Locate the cell with the specified text and output its (x, y) center coordinate. 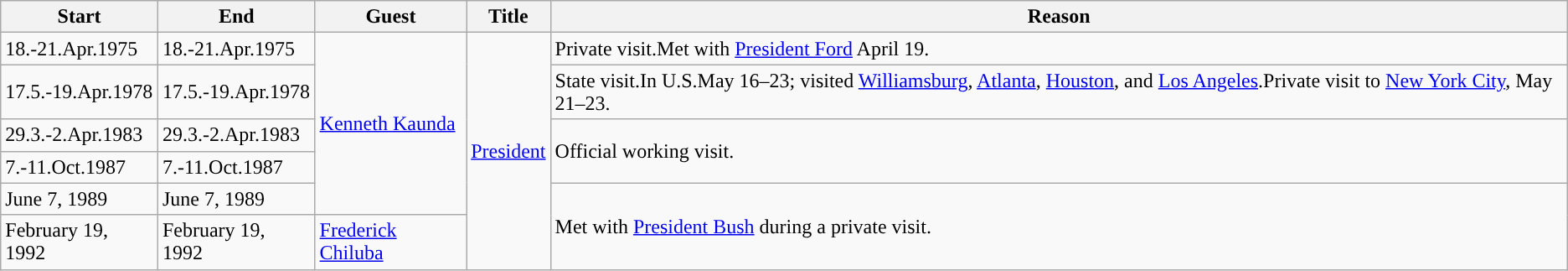
Kenneth Kaunda (390, 124)
President (508, 151)
Start (80, 17)
State visit.In U.S.May 16–23; visited Williamsburg, Atlanta, Houston, and Los Angeles.Private visit to New York City, May 21–23. (1059, 92)
Private visit.Met with President Ford April 19. (1059, 49)
End (236, 17)
Reason (1059, 17)
Frederick Chiluba (390, 242)
Official working visit. (1059, 151)
Met with President Bush during a private visit. (1059, 227)
Guest (390, 17)
Title (508, 17)
